Provide the [x, y] coordinate of the cell's center where the given text is located.  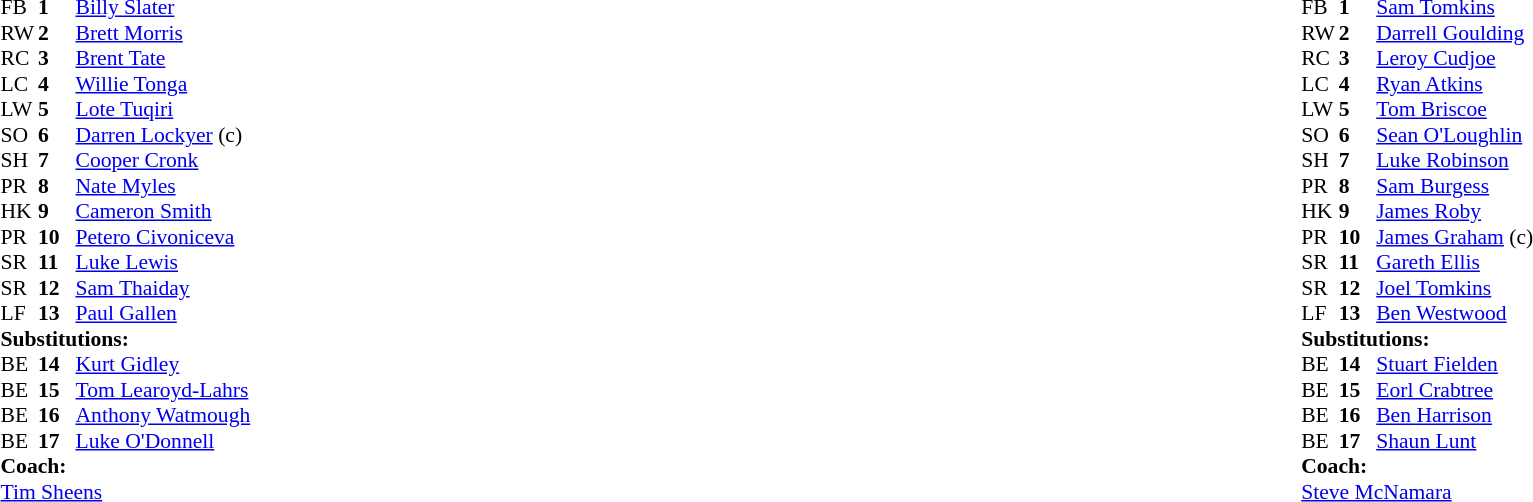
Gareth Ellis [1454, 263]
Luke Robinson [1454, 161]
Sean O'Loughlin [1454, 135]
Paul Gallen [164, 313]
Joel Tomkins [1454, 288]
Stuart Fielden [1454, 365]
Tom Briscoe [1454, 109]
Sam Burgess [1454, 186]
Luke Lewis [164, 263]
Nate Myles [164, 186]
Anthony Watmough [164, 415]
James Graham (c) [1454, 237]
Tom Learoyd-Lahrs [164, 390]
Eorl Crabtree [1454, 390]
Cameron Smith [164, 211]
Sam Thaiday [164, 288]
Kurt Gidley [164, 365]
Leroy Cudjoe [1454, 59]
Cooper Cronk [164, 161]
Ben Harrison [1454, 415]
Ben Westwood [1454, 313]
Lote Tuqiri [164, 109]
Luke O'Donnell [164, 441]
Brett Morris [164, 33]
Brent Tate [164, 59]
Willie Tonga [164, 84]
Shaun Lunt [1454, 441]
James Roby [1454, 211]
Ryan Atkins [1454, 84]
Darren Lockyer (c) [164, 135]
Petero Civoniceva [164, 237]
Darrell Goulding [1454, 33]
